Scan for the cell matching the given text and deliver its (X, Y) coordinate at center. 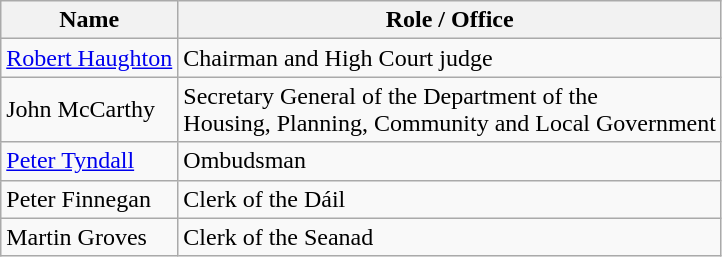
Robert Haughton (90, 58)
Name (90, 20)
Clerk of the Seanad (450, 237)
John McCarthy (90, 110)
Role / Office (450, 20)
Peter Tyndall (90, 161)
Chairman and High Court judge (450, 58)
Secretary General of the Department of theHousing, Planning, Community and Local Government (450, 110)
Ombudsman (450, 161)
Martin Groves (90, 237)
Clerk of the Dáil (450, 199)
Peter Finnegan (90, 199)
